Identify which cell holds the provided text, then report its [x, y] central coordinate. 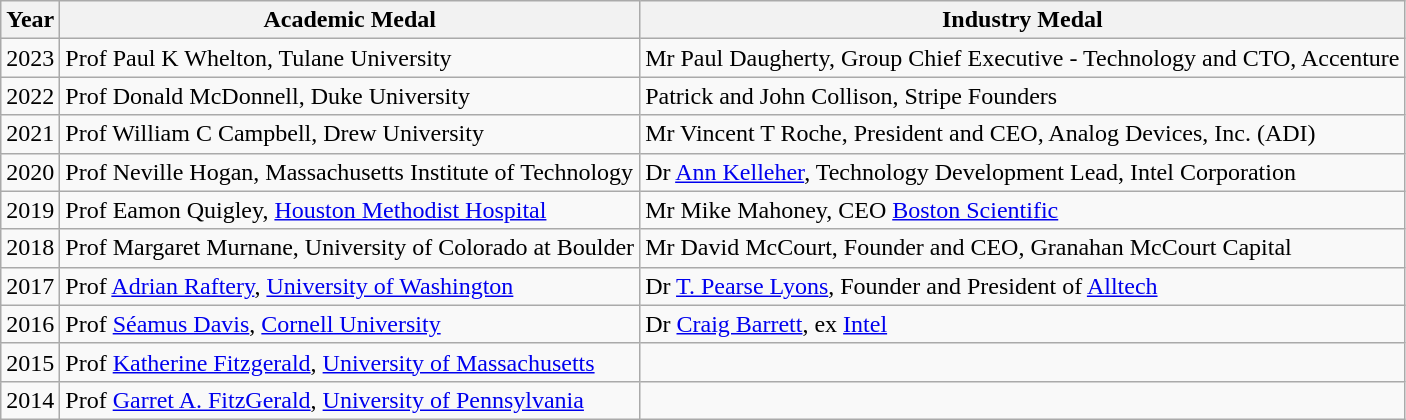
Dr T. Pearse Lyons, Founder and President of Alltech [1022, 286]
Mr Paul Daugherty, Group Chief Executive - Technology and CTO, Accenture [1022, 58]
Prof William C Campbell, Drew University [350, 134]
2023 [30, 58]
2017 [30, 286]
Mr Vincent T Roche, President and CEO, Analog Devices, Inc. (ADI) [1022, 134]
2015 [30, 362]
Dr Craig Barrett, ex Intel [1022, 324]
Prof Eamon Quigley, Houston Methodist Hospital [350, 210]
Dr Ann Kelleher, Technology Development Lead, Intel Corporation [1022, 172]
2016 [30, 324]
2018 [30, 248]
Prof Neville Hogan, Massachusetts Institute of Technology [350, 172]
2021 [30, 134]
Prof Margaret Murnane, University of Colorado at Boulder [350, 248]
2022 [30, 96]
Prof Donald McDonnell, Duke University [350, 96]
2019 [30, 210]
Prof Séamus Davis, Cornell University [350, 324]
Academic Medal [350, 20]
Prof Garret A. FitzGerald, University of Pennsylvania [350, 400]
Patrick and John Collison, Stripe Founders [1022, 96]
Mr David McCourt, Founder and CEO, Granahan McCourt Capital [1022, 248]
Prof Paul K Whelton, Tulane University [350, 58]
Prof Adrian Raftery, University of Washington [350, 286]
2014 [30, 400]
2020 [30, 172]
Mr Mike Mahoney, CEO Boston Scientific [1022, 210]
Industry Medal [1022, 20]
Year [30, 20]
Prof Katherine Fitzgerald, University of Massachusetts [350, 362]
